Output the [x, y] coordinate of the center of the cell containing the given text.  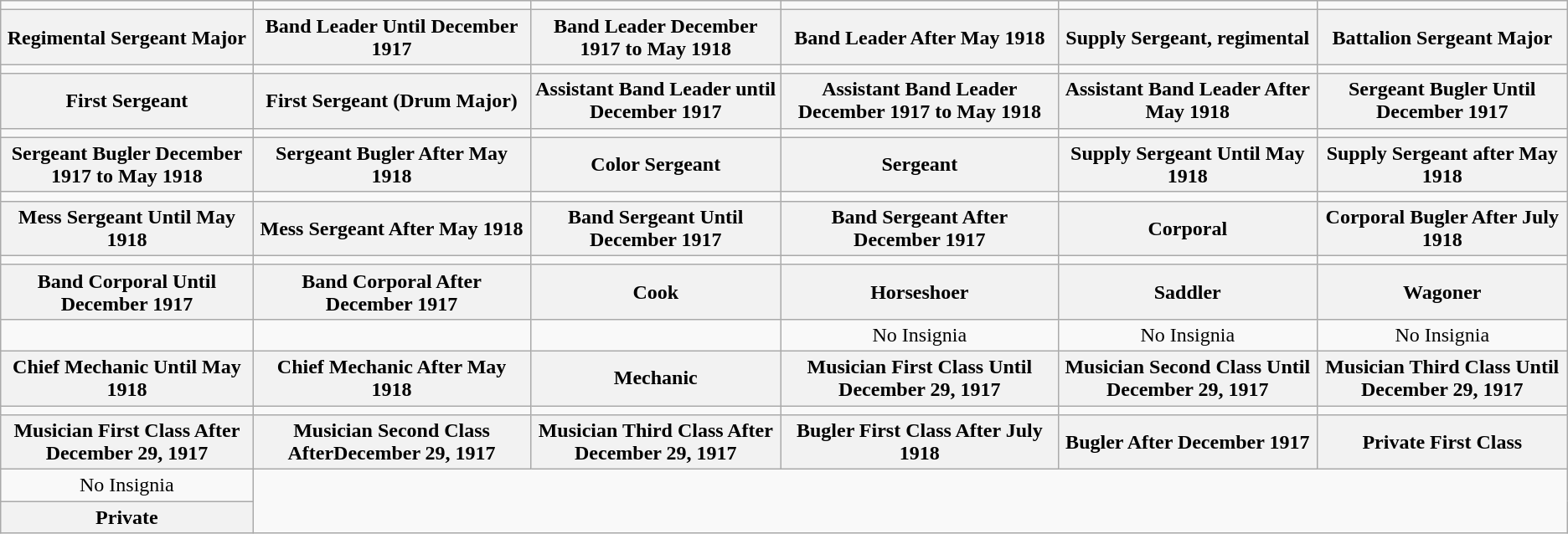
Assistant Band Leader until December 1917 [655, 100]
Musician Third Class After December 29, 1917 [655, 442]
Assistant Band Leader December 1917 to May 1918 [920, 100]
Assistant Band Leader After May 1918 [1188, 100]
Horseshoer [920, 291]
Supply Sergeant Until May 1918 [1188, 164]
Sergeant Bugler After May 1918 [392, 164]
Saddler [1188, 291]
Cook [655, 291]
Private [127, 517]
Sergeant Bugler Until December 1917 [1442, 100]
Musician First Class Until December 29, 1917 [920, 378]
Supply Sergeant after May 1918 [1442, 164]
Band Leader Until December 1917 [392, 37]
Bugler After December 1917 [1188, 442]
Wagoner [1442, 291]
Musician Third Class Until December 29, 1917 [1442, 378]
Color Sergeant [655, 164]
Mess Sergeant After May 1918 [392, 228]
Sergeant Bugler December 1917 to May 1918 [127, 164]
Chief Mechanic Until May 1918 [127, 378]
Chief Mechanic After May 1918 [392, 378]
Band Corporal Until December 1917 [127, 291]
Private First Class [1442, 442]
Band Sergeant After December 1917 [920, 228]
Band Leader After May 1918 [920, 37]
Mechanic [655, 378]
First Sergeant (Drum Major) [392, 100]
Musician Second Class Until December 29, 1917 [1188, 378]
Supply Sergeant, regimental [1188, 37]
Regimental Sergeant Major [127, 37]
Corporal [1188, 228]
Corporal Bugler After July 1918 [1442, 228]
Band Corporal After December 1917 [392, 291]
Musician First Class After December 29, 1917 [127, 442]
Mess Sergeant Until May 1918 [127, 228]
Bugler First Class After July 1918 [920, 442]
Band Leader December 1917 to May 1918 [655, 37]
Musician Second Class AfterDecember 29, 1917 [392, 442]
First Sergeant [127, 100]
Band Sergeant Until December 1917 [655, 228]
Sergeant [920, 164]
Battalion Sergeant Major [1442, 37]
